Scan for the cell matching the given text and deliver its (x, y) coordinate at center. 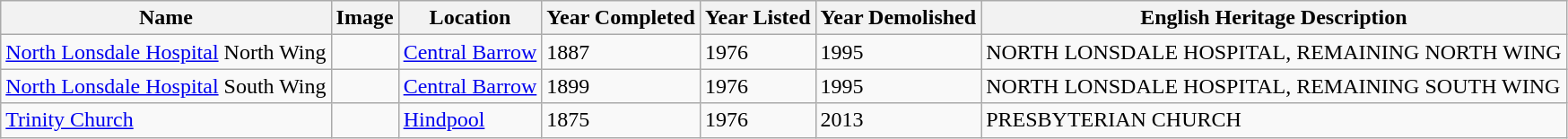
NORTH LONSDALE HOSPITAL, REMAINING NORTH WING (1274, 52)
Trinity Church (166, 120)
1887 (621, 52)
Name (166, 18)
Hindpool (470, 120)
English Heritage Description (1274, 18)
North Lonsdale Hospital South Wing (166, 86)
NORTH LONSDALE HOSPITAL, REMAINING SOUTH WING (1274, 86)
Location (470, 18)
1875 (621, 120)
Year Demolished (899, 18)
North Lonsdale Hospital North Wing (166, 52)
Image (364, 18)
Year Listed (757, 18)
1899 (621, 86)
2013 (899, 120)
Year Completed (621, 18)
PRESBYTERIAN CHURCH (1274, 120)
